Detect which cell encompasses the target text, then output its [x, y] center coordinate. 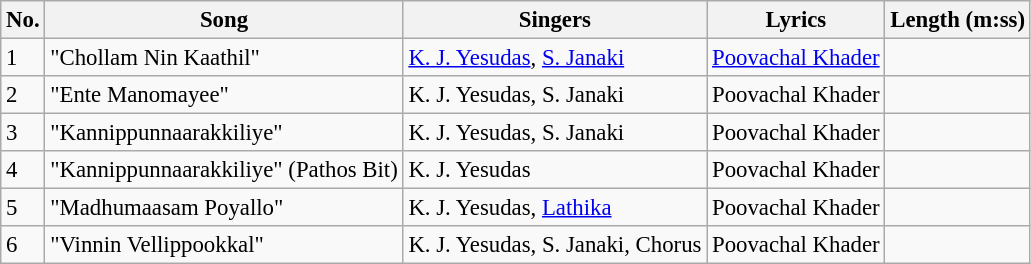
"Vinnin Vellippookkal" [224, 245]
5 [23, 208]
2 [23, 95]
6 [23, 245]
K. J. Yesudas, S. Janaki, Chorus [555, 245]
K. J. Yesudas [555, 170]
3 [23, 133]
"Ente Manomayee" [224, 95]
"Madhumaasam Poyallo" [224, 208]
No. [23, 20]
1 [23, 58]
Song [224, 20]
Singers [555, 20]
"Chollam Nin Kaathil" [224, 58]
K. J. Yesudas, Lathika [555, 208]
"Kannippunnaarakkiliye" [224, 133]
Lyrics [796, 20]
Length (m:ss) [958, 20]
"Kannippunnaarakkiliye" (Pathos Bit) [224, 170]
4 [23, 170]
